Find where the given text appears and provide that cell's center as [x, y] coordinate. 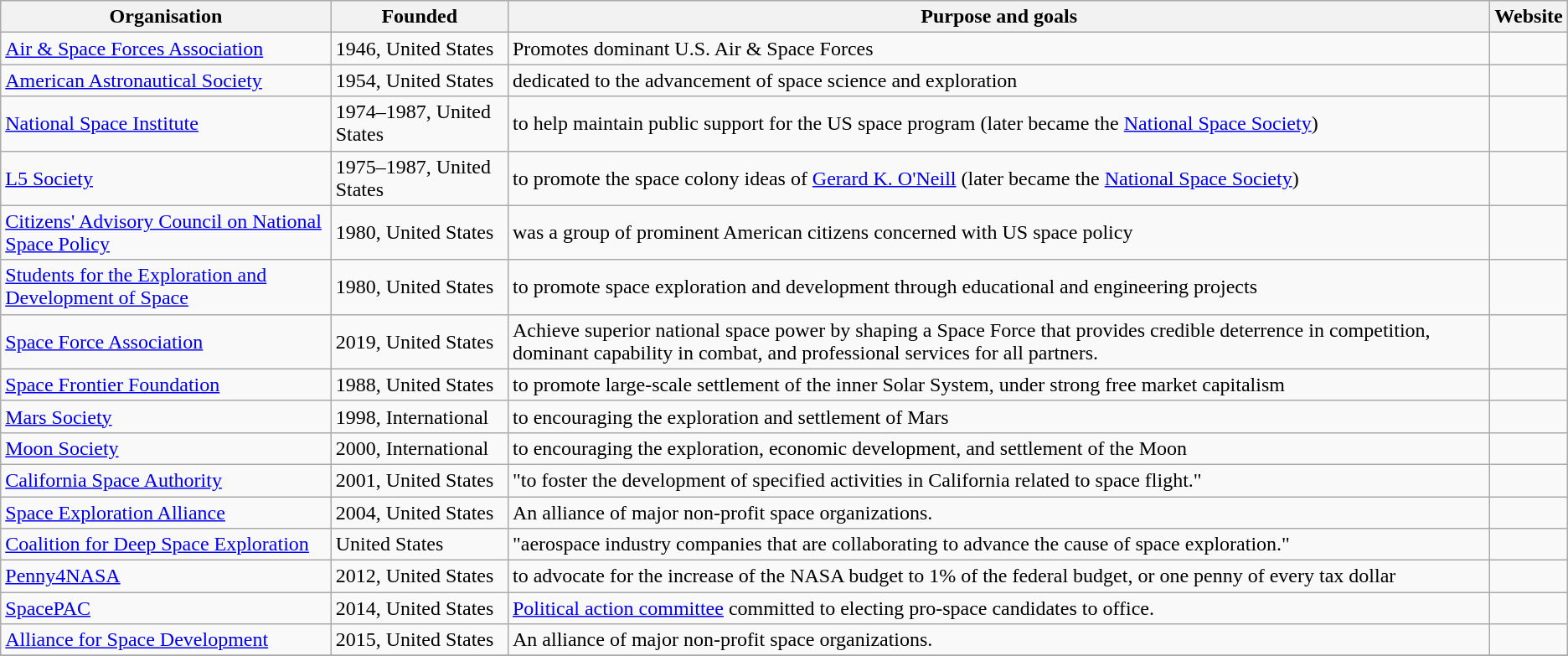
dedicated to the advancement of space science and exploration [998, 80]
was a group of prominent American citizens concerned with US space policy [998, 233]
Promotes dominant U.S. Air & Space Forces [998, 49]
to promote space exploration and development through educational and engineering projects [998, 287]
National Space Institute [166, 124]
L5 Society [166, 178]
1946, United States [419, 49]
Mars Society [166, 416]
"aerospace industry companies that are collaborating to advance the cause of space exploration." [998, 545]
2000, International [419, 448]
Air & Space Forces Association [166, 49]
Moon Society [166, 448]
Space Force Association [166, 342]
1975–1987, United States [419, 178]
Purpose and goals [998, 17]
Political action committee committed to electing pro-space candidates to office. [998, 608]
2004, United States [419, 512]
Founded [419, 17]
2012, United States [419, 576]
1988, United States [419, 385]
1954, United States [419, 80]
2014, United States [419, 608]
SpacePAC [166, 608]
American Astronautical Society [166, 80]
2015, United States [419, 640]
2019, United States [419, 342]
United States [419, 545]
Penny4NASA [166, 576]
to advocate for the increase of the NASA budget to 1% of the federal budget, or one penny of every tax dollar [998, 576]
"to foster the development of specified activities in California related to space flight." [998, 480]
Website [1529, 17]
to promote large-scale settlement of the inner Solar System, under strong free market capitalism [998, 385]
Students for the Exploration and Development of Space [166, 287]
Citizens' Advisory Council on National Space Policy [166, 233]
Space Frontier Foundation [166, 385]
to encouraging the exploration and settlement of Mars [998, 416]
2001, United States [419, 480]
to encouraging the exploration, economic development, and settlement of the Moon [998, 448]
to promote the space colony ideas of Gerard K. O'Neill (later became the National Space Society) [998, 178]
California Space Authority [166, 480]
Space Exploration Alliance [166, 512]
Organisation [166, 17]
to help maintain public support for the US space program (later became the National Space Society) [998, 124]
1998, International [419, 416]
Alliance for Space Development [166, 640]
Coalition for Deep Space Exploration [166, 545]
1974–1987, United States [419, 124]
